Capture the cell that displays the provided text and extract its [x, y] central coordinate. 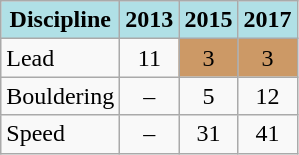
41 [268, 134]
2015 [208, 20]
Speed [60, 134]
11 [150, 58]
Discipline [60, 20]
Bouldering [60, 96]
2013 [150, 20]
12 [268, 96]
31 [208, 134]
5 [208, 96]
2017 [268, 20]
Lead [60, 58]
